Scan for the cell matching the given text and deliver its [X, Y] coordinate at center. 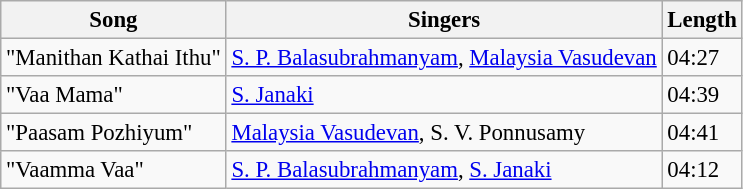
04:12 [702, 170]
Song [114, 20]
"Vaa Mama" [114, 95]
"Paasam Pozhiyum" [114, 133]
04:39 [702, 95]
04:41 [702, 133]
"Vaamma Vaa" [114, 170]
"Manithan Kathai Ithu" [114, 58]
04:27 [702, 58]
S. Janaki [444, 95]
Malaysia Vasudevan, S. V. Ponnusamy [444, 133]
Singers [444, 20]
Length [702, 20]
S. P. Balasubrahmanyam, S. Janaki [444, 170]
S. P. Balasubrahmanyam, Malaysia Vasudevan [444, 58]
